Output the [x, y] coordinate of the center of the cell containing the given text.  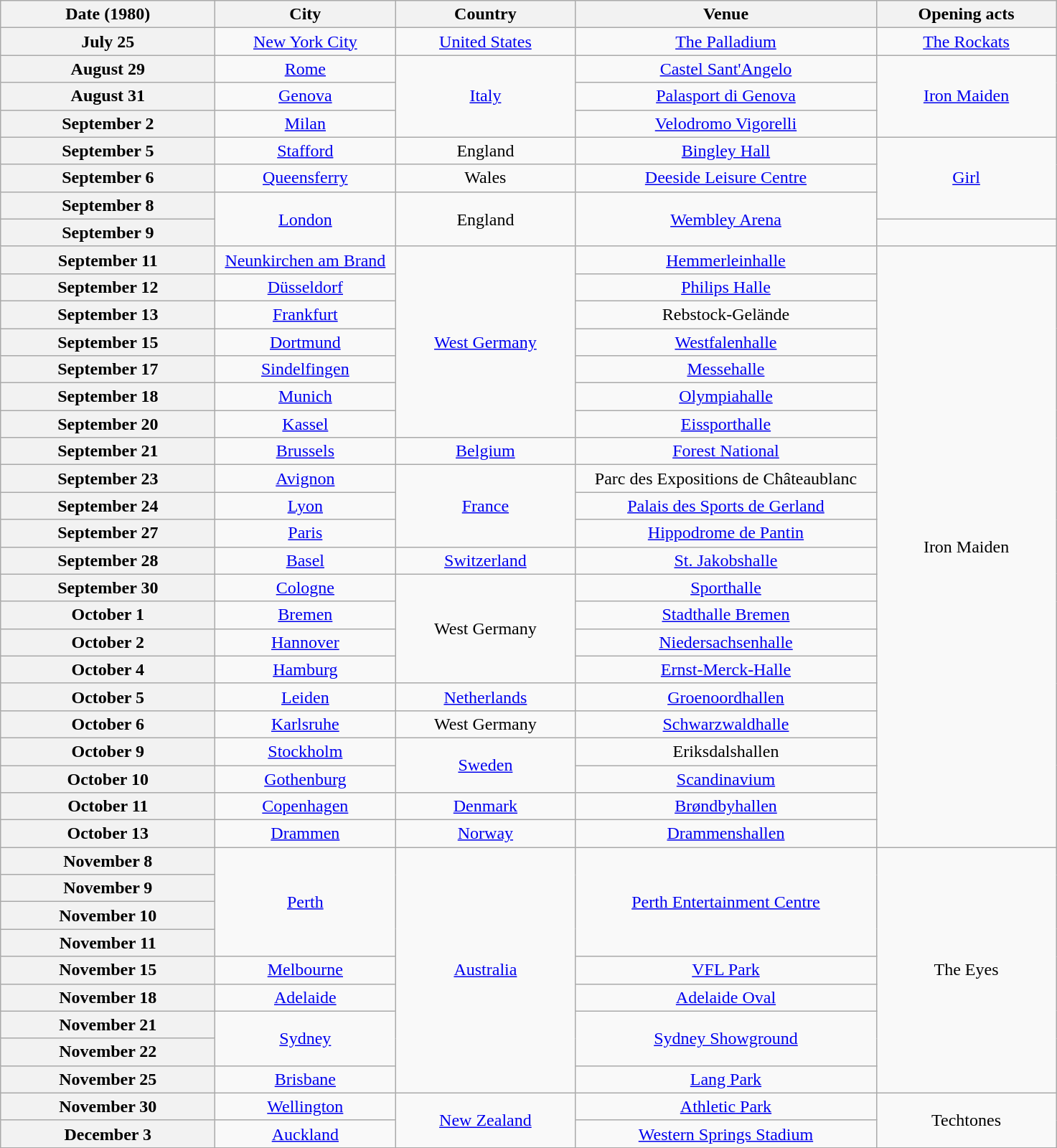
Neunkirchen am Brand [306, 260]
United States [485, 42]
VFL Park [726, 970]
Venue [726, 14]
France [485, 506]
Bremen [306, 615]
Parc des Expositions de Châteaublanc [726, 479]
Cologne [306, 588]
Genova [306, 96]
September 11 [108, 260]
Brisbane [306, 1079]
September 27 [108, 533]
Milan [306, 123]
August 29 [108, 69]
Techtones [966, 1120]
Westfalenhalle [726, 342]
Palais des Sports de Gerland [726, 506]
September 24 [108, 506]
Perth [306, 902]
October 13 [108, 834]
Auckland [306, 1134]
October 2 [108, 642]
Avignon [306, 479]
Karlsruhe [306, 724]
Frankfurt [306, 314]
Sydney Showground [726, 1038]
September 6 [108, 178]
Brussels [306, 451]
New Zealand [485, 1120]
November 22 [108, 1052]
The Rockats [966, 42]
Rome [306, 69]
Adelaide Oval [726, 997]
Drammenshallen [726, 834]
Belgium [485, 451]
Sydney [306, 1038]
Western Springs Stadium [726, 1134]
Bingley Hall [726, 151]
November 30 [108, 1106]
Hamburg [306, 669]
Norway [485, 834]
September 17 [108, 370]
Leiden [306, 697]
Munich [306, 397]
October 6 [108, 724]
Kassel [306, 424]
October 1 [108, 615]
Niedersachsenhalle [726, 642]
Düsseldorf [306, 287]
Opening acts [966, 14]
Adelaide [306, 997]
Olympiahalle [726, 397]
Wellington [306, 1106]
November 10 [108, 916]
Netherlands [485, 697]
September 9 [108, 232]
Lang Park [726, 1079]
Country [485, 14]
Sporthalle [726, 588]
Copenhagen [306, 806]
Stafford [306, 151]
London [306, 219]
Sweden [485, 765]
Hemmerleinhalle [726, 260]
September 28 [108, 560]
Gothenburg [306, 778]
Melbourne [306, 970]
Paris [306, 533]
Castel Sant'Angelo [726, 69]
September 21 [108, 451]
November 9 [108, 888]
September 15 [108, 342]
September 5 [108, 151]
November 11 [108, 943]
Italy [485, 96]
December 3 [108, 1134]
September 23 [108, 479]
Sindelfingen [306, 370]
Groenoordhallen [726, 697]
Palasport di Genova [726, 96]
October 9 [108, 751]
September 30 [108, 588]
Stadthalle Bremen [726, 615]
October 10 [108, 778]
Wales [485, 178]
November 18 [108, 997]
Dortmund [306, 342]
Brøndbyhallen [726, 806]
Drammen [306, 834]
Schwarzwaldhalle [726, 724]
Basel [306, 560]
October 5 [108, 697]
Forest National [726, 451]
Philips Halle [726, 287]
Girl [966, 178]
Ernst-Merck-Halle [726, 669]
New York City [306, 42]
November 8 [108, 861]
Velodromo Vigorelli [726, 123]
September 2 [108, 123]
September 12 [108, 287]
Wembley Arena [726, 219]
Deeside Leisure Centre [726, 178]
City [306, 14]
August 31 [108, 96]
October 4 [108, 669]
Denmark [485, 806]
July 25 [108, 42]
Lyon [306, 506]
September 8 [108, 205]
October 11 [108, 806]
Stockholm [306, 751]
Rebstock-Gelände [726, 314]
The Eyes [966, 970]
Eissporthalle [726, 424]
Switzerland [485, 560]
Australia [485, 970]
Date (1980) [108, 14]
September 13 [108, 314]
Queensferry [306, 178]
Athletic Park [726, 1106]
The Palladium [726, 42]
Scandinavium [726, 778]
November 25 [108, 1079]
November 15 [108, 970]
September 20 [108, 424]
Perth Entertainment Centre [726, 902]
Eriksdalshallen [726, 751]
St. Jakobshalle [726, 560]
September 18 [108, 397]
November 21 [108, 1025]
Messehalle [726, 370]
Hannover [306, 642]
Hippodrome de Pantin [726, 533]
